Detect which cell encompasses the target text, then output its (X, Y) center coordinate. 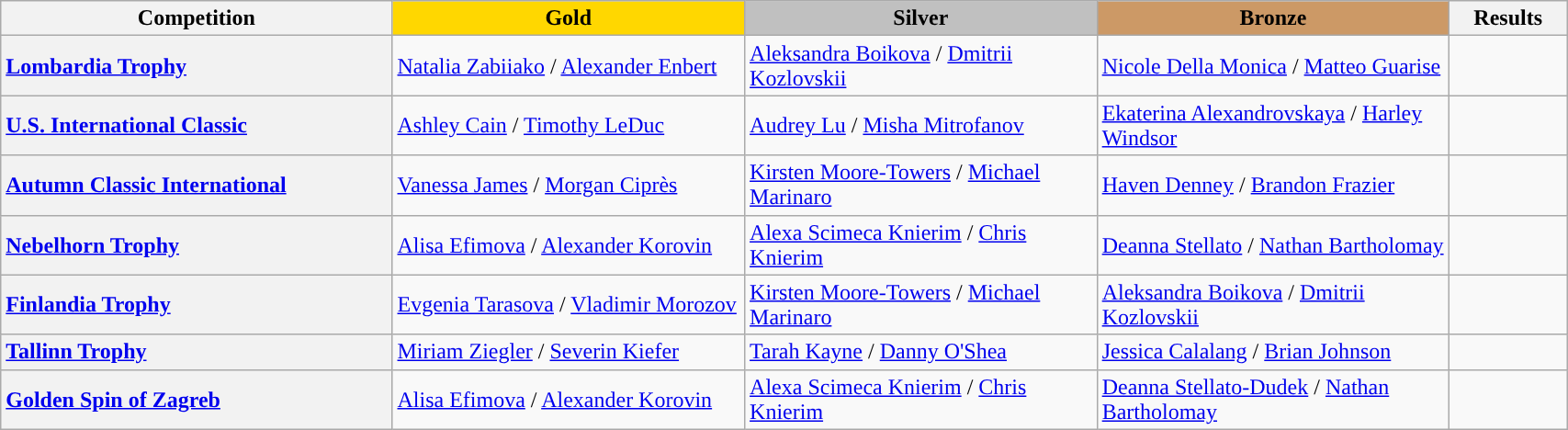
Competition (197, 18)
Nebelhorn Trophy (197, 244)
Golden Spin of Zagreb (197, 399)
U.S. International Classic (197, 125)
Finlandia Trophy (197, 305)
Autumn Classic International (197, 186)
Jessica Calalang / Brian Johnson (1273, 352)
Deanna Stellato-Dudek / Nathan Bartholomay (1273, 399)
Evgenia Tarasova / Vladimir Morozov (569, 305)
Gold (569, 18)
Deanna Stellato / Nathan Bartholomay (1273, 244)
Results (1508, 18)
Tarah Kayne / Danny O'Shea (921, 352)
Nicole Della Monica / Matteo Guarise (1273, 66)
Ekaterina Alexandrovskaya / Harley Windsor (1273, 125)
Miriam Ziegler / Severin Kiefer (569, 352)
Haven Denney / Brandon Frazier (1273, 186)
Bronze (1273, 18)
Lombardia Trophy (197, 66)
Ashley Cain / Timothy LeDuc (569, 125)
Audrey Lu / Misha Mitrofanov (921, 125)
Natalia Zabiiako / Alexander Enbert (569, 66)
Tallinn Trophy (197, 352)
Vanessa James / Morgan Ciprès (569, 186)
Silver (921, 18)
